Determine the [x, y] coordinate at the center of the cell enclosing the given text.  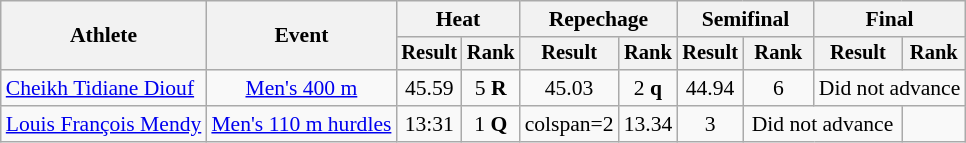
45.59 [429, 88]
6 [778, 88]
Final [890, 19]
Repechage [599, 19]
13:31 [429, 124]
Heat [458, 19]
Event [301, 36]
13.34 [648, 124]
Athlete [104, 36]
1 Q [491, 124]
Semifinal [745, 19]
Cheikh Tidiane Diouf [104, 88]
Men's 400 m [301, 88]
45.03 [570, 88]
Men's 110 m hurdles [301, 124]
44.94 [710, 88]
5 R [491, 88]
2 q [648, 88]
colspan=2 [570, 124]
Louis François Mendy [104, 124]
3 [710, 124]
